Provide the [x, y] coordinate of the cell's center where the given text is located.  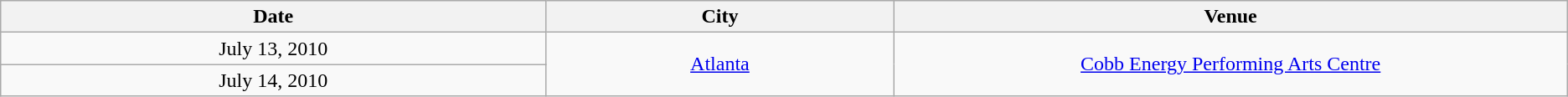
City [720, 17]
Date [273, 17]
Venue [1230, 17]
Atlanta [720, 64]
Cobb Energy Performing Arts Centre [1230, 64]
July 13, 2010 [273, 48]
July 14, 2010 [273, 80]
